Find where the given text appears and provide that cell's center as (x, y) coordinate. 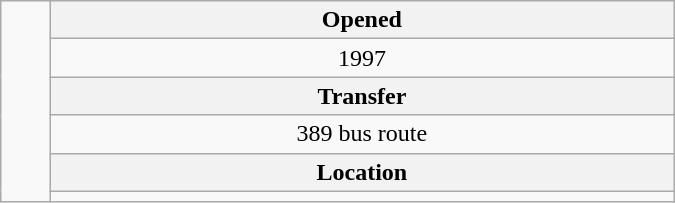
Transfer (362, 96)
Location (362, 172)
Opened (362, 20)
1997 (362, 58)
389 bus route (362, 134)
